Capture the cell that displays the provided text and extract its (x, y) central coordinate. 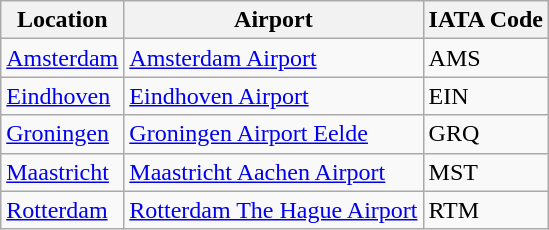
Groningen (62, 134)
MST (486, 172)
RTM (486, 210)
IATA Code (486, 20)
Amsterdam Airport (274, 58)
Eindhoven Airport (274, 96)
Location (62, 20)
Amsterdam (62, 58)
Maastricht (62, 172)
GRQ (486, 134)
AMS (486, 58)
EIN (486, 96)
Groningen Airport Eelde (274, 134)
Maastricht Aachen Airport (274, 172)
Rotterdam The Hague Airport (274, 210)
Eindhoven (62, 96)
Rotterdam (62, 210)
Airport (274, 20)
